Return [X, Y] of the center of cell containing provided text 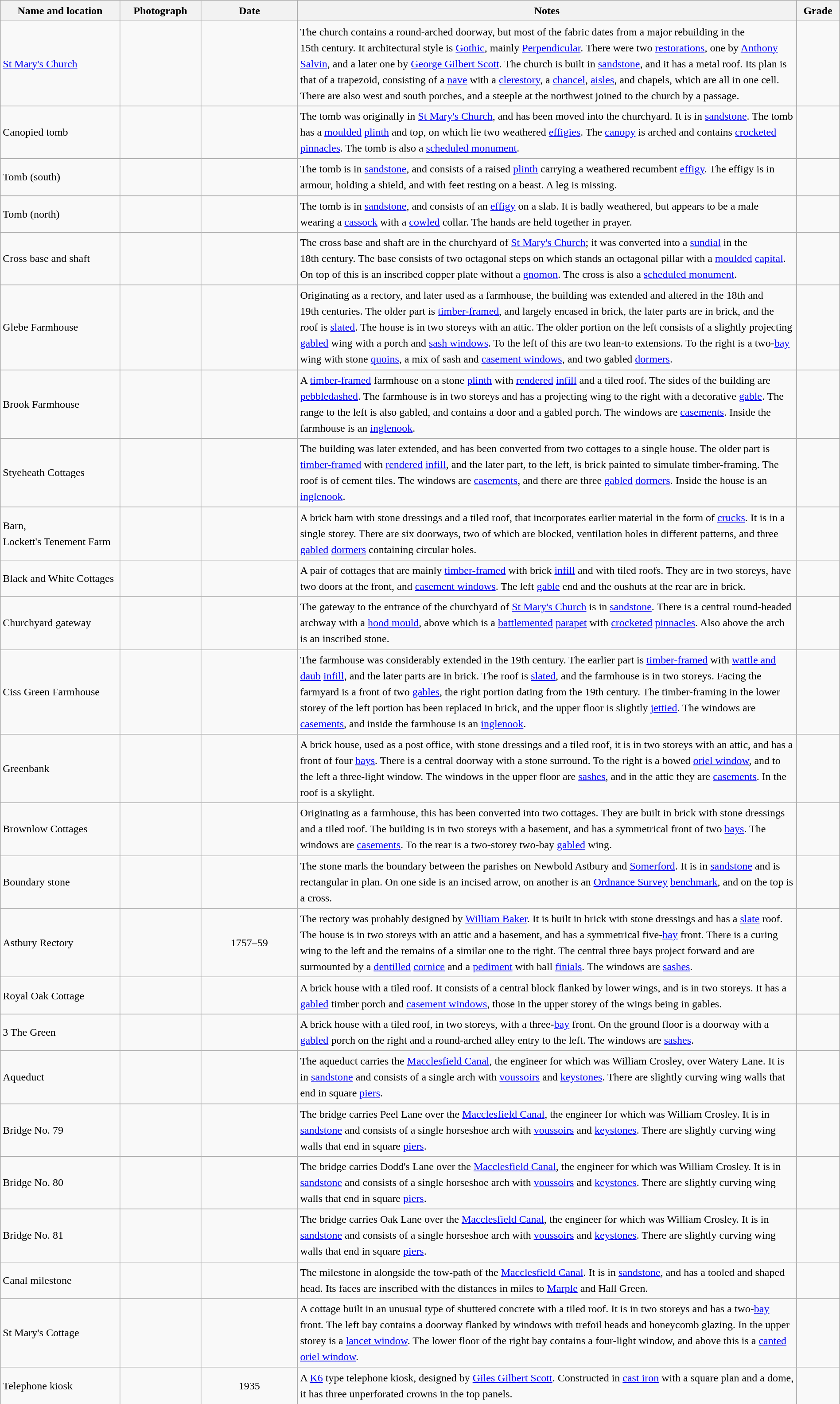
Canal milestone [60, 1280]
Boundary stone [60, 882]
Royal Oak Cottage [60, 995]
Greenbank [60, 768]
Barn,Lockett's Tenement Farm [60, 534]
Photograph [160, 11]
Canopied tomb [60, 132]
Cross base and shaft [60, 259]
Aqueduct [60, 1077]
Telephone kiosk [60, 1385]
1935 [249, 1385]
Brook Farmhouse [60, 404]
Ciss Green Farmhouse [60, 692]
Name and location [60, 11]
1757–59 [249, 943]
St Mary's Cottage [60, 1333]
3 The Green [60, 1033]
Astbury Rectory [60, 943]
Date [249, 11]
Styeheath Cottages [60, 472]
Black and White Cottages [60, 578]
St Mary's Church [60, 64]
Bridge No. 80 [60, 1182]
Brownlow Cottages [60, 830]
Tomb (south) [60, 177]
Grade [818, 11]
Notes [547, 11]
Bridge No. 79 [60, 1130]
Glebe Farmhouse [60, 327]
Bridge No. 81 [60, 1236]
Churchyard gateway [60, 623]
Tomb (north) [60, 214]
